Capture the cell that displays the provided text and extract its (x, y) central coordinate. 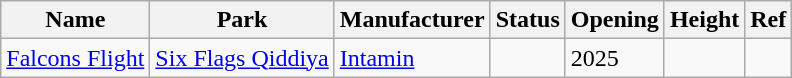
Ref (768, 20)
Six Flags Qiddiya (242, 58)
Name (76, 20)
Height (704, 20)
Status (528, 20)
Park (242, 20)
Falcons Flight (76, 58)
Opening (614, 20)
Manufacturer (412, 20)
2025 (614, 58)
Intamin (412, 58)
